Determine the (x, y) coordinate at the center of the cell enclosing the given text.  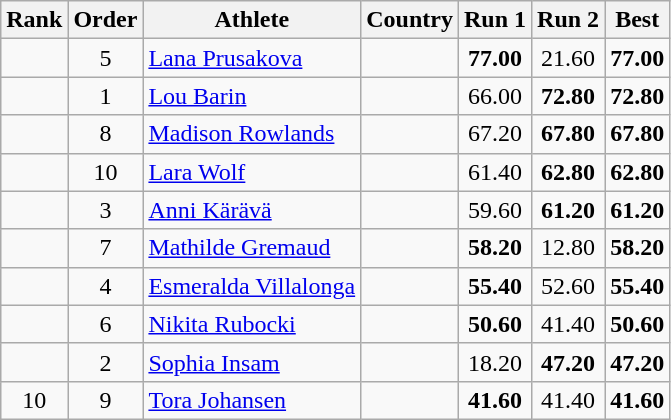
8 (106, 134)
1 (106, 96)
Tora Johansen (252, 400)
Athlete (252, 20)
18.20 (494, 362)
Esmeralda Villalonga (252, 286)
6 (106, 324)
67.20 (494, 134)
66.00 (494, 96)
Anni Kärävä (252, 210)
Run 1 (494, 20)
Nikita Rubocki (252, 324)
Best (638, 20)
61.40 (494, 172)
21.60 (568, 58)
9 (106, 400)
Sophia Insam (252, 362)
5 (106, 58)
Run 2 (568, 20)
Country (410, 20)
2 (106, 362)
Lou Barin (252, 96)
Lara Wolf (252, 172)
Order (106, 20)
Mathilde Gremaud (252, 248)
59.60 (494, 210)
12.80 (568, 248)
3 (106, 210)
52.60 (568, 286)
Madison Rowlands (252, 134)
Rank (34, 20)
4 (106, 286)
Lana Prusakova (252, 58)
7 (106, 248)
